Extract the [x, y] coordinate from the center of the cell holding the provided text.  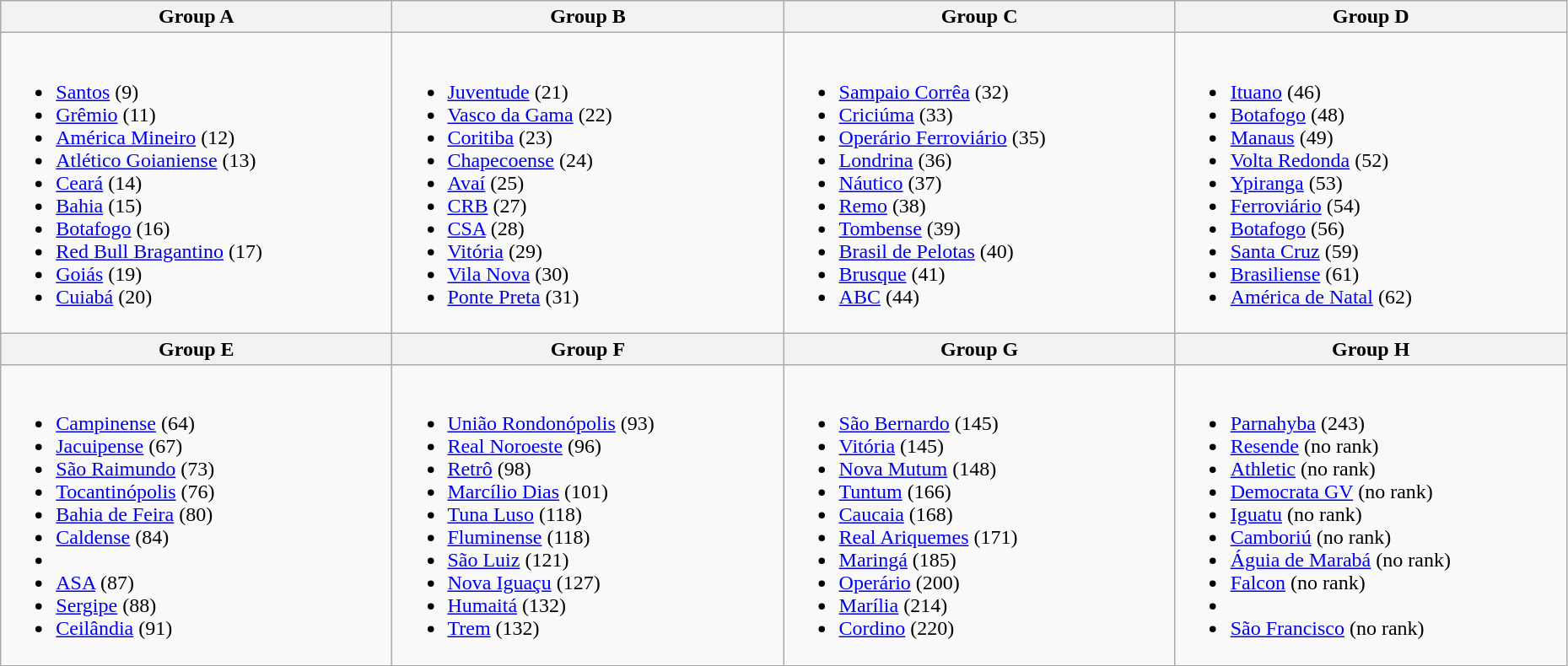
Campinense (64)Jacuipense (67)São Raimundo (73)Tocantinópolis (76)Bahia de Feira (80)Caldense (84)ASA (87)Sergipe (88)Ceilândia (91) [197, 515]
Group C [979, 17]
Group G [979, 349]
Group F [588, 349]
Group D [1371, 17]
Group B [588, 17]
Group A [197, 17]
Juventude (21)Vasco da Gama (22)Coritiba (23)Chapecoense (24)Avaí (25)CRB (27)CSA (28)Vitória (29)Vila Nova (30)Ponte Preta (31) [588, 183]
Group E [197, 349]
Ituano (46)Botafogo (48)Manaus (49)Volta Redonda (52)Ypiranga (53)Ferroviário (54)Botafogo (56)Santa Cruz (59)Brasiliense (61)América de Natal (62) [1371, 183]
Sampaio Corrêa (32)Criciúma (33)Operário Ferroviário (35)Londrina (36)Náutico (37)Remo (38)Tombense (39)Brasil de Pelotas (40)Brusque (41)ABC (44) [979, 183]
Group H [1371, 349]
São Bernardo (145)Vitória (145)Nova Mutum (148)Tuntum (166)Caucaia (168)Real Ariquemes (171)Maringá (185)Operário (200)Marília (214)Cordino (220) [979, 515]
Santos (9)Grêmio (11)América Mineiro (12)Atlético Goianiense (13)Ceará (14)Bahia (15)Botafogo (16)Red Bull Bragantino (17)Goiás (19)Cuiabá (20) [197, 183]
